Return (x, y) of the center of cell containing provided text 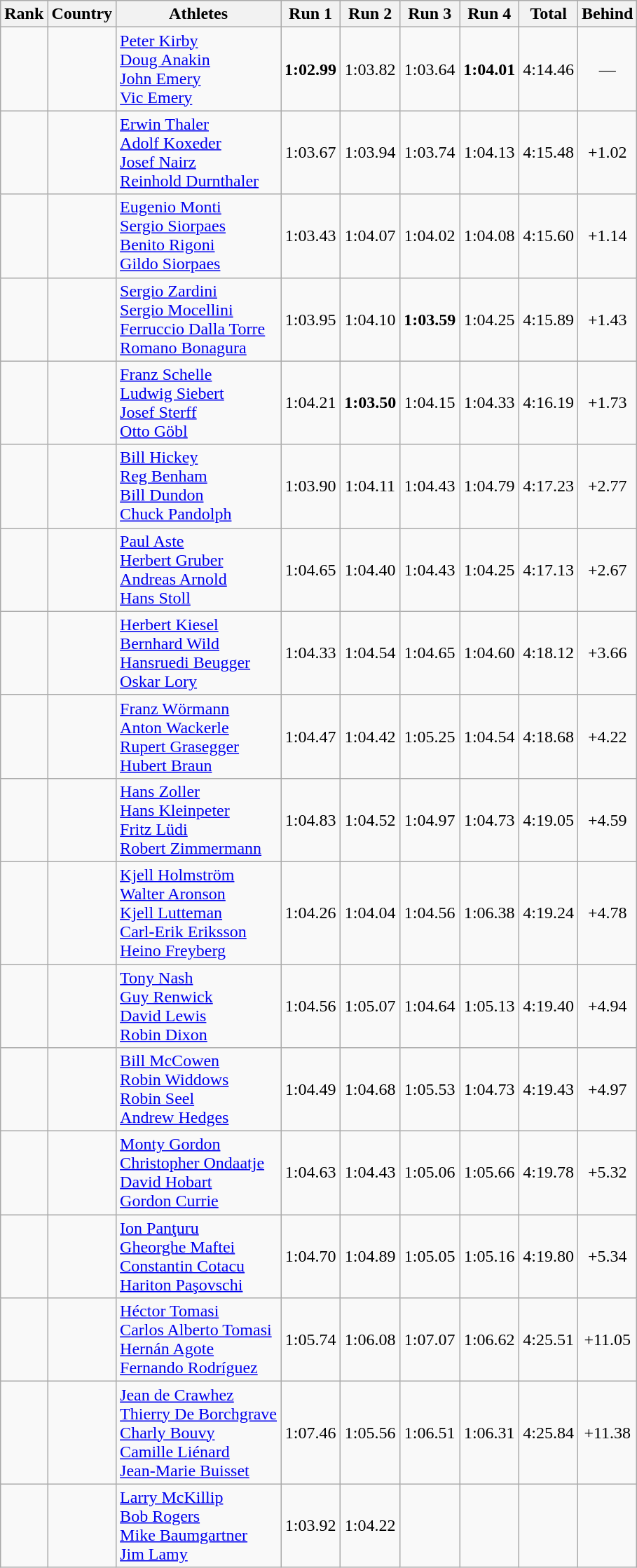
Country (82, 14)
4:14.46 (549, 69)
Total (549, 14)
+1.73 (608, 402)
1:05.06 (430, 1173)
4:19.24 (549, 913)
1:03.95 (311, 320)
Monty GordonChristopher OndaatjeDavid HobartGordon Currie (199, 1173)
1:03.82 (370, 69)
1:04.10 (370, 320)
1:07.46 (311, 1433)
1:03.50 (370, 402)
Ion PanţuruGheorghe MafteiConstantin CotacuHariton Paşovschi (199, 1256)
4:15.60 (549, 236)
Peter KirbyDoug AnakinJohn EmeryVic Emery (199, 69)
+2.77 (608, 486)
1:04.63 (311, 1173)
+4.59 (608, 820)
Run 1 (311, 14)
+1.43 (608, 320)
1:05.56 (370, 1433)
1:04.79 (489, 486)
4:17.23 (549, 486)
1:05.07 (370, 1007)
1:03.94 (370, 153)
4:25.84 (549, 1433)
1:06.31 (489, 1433)
4:17.13 (549, 569)
1:04.11 (370, 486)
Bill HickeyReg BenhamBill DundonChuck Pandolph (199, 486)
1:05.05 (430, 1256)
Athletes (199, 14)
Eugenio MontiSergio SiorpaesBenito RigoniGildo Siorpaes (199, 236)
1:04.21 (311, 402)
1:05.13 (489, 1007)
+4.97 (608, 1089)
Rank (24, 14)
1:06.51 (430, 1433)
— (608, 69)
1:05.25 (430, 736)
+4.22 (608, 736)
+2.67 (608, 569)
1:05.53 (430, 1089)
Tony NashGuy RenwickDavid LewisRobin Dixon (199, 1007)
1:03.59 (430, 320)
1:03.64 (430, 69)
Run 3 (430, 14)
Bill McCowenRobin WiddowsRobin SeelAndrew Hedges (199, 1089)
1:04.64 (430, 1007)
Run 4 (489, 14)
1:03.43 (311, 236)
1:04.52 (370, 820)
1:04.47 (311, 736)
4:19.78 (549, 1173)
1:04.26 (311, 913)
1:04.60 (489, 653)
1:05.16 (489, 1256)
1:04.07 (370, 236)
+11.05 (608, 1340)
1:04.97 (430, 820)
+4.94 (608, 1007)
1:03.74 (430, 153)
1:03.92 (311, 1525)
1:05.66 (489, 1173)
Run 2 (370, 14)
+4.78 (608, 913)
1:03.90 (311, 486)
4:18.12 (549, 653)
Héctor TomasiCarlos Alberto TomasiHernán AgoteFernando Rodríguez (199, 1340)
4:15.48 (549, 153)
1:07.07 (430, 1340)
+5.32 (608, 1173)
1:06.38 (489, 913)
1:04.08 (489, 236)
Erwin ThalerAdolf KoxederJosef NairzReinhold Durnthaler (199, 153)
4:16.19 (549, 402)
1:05.74 (311, 1340)
Jean de CrawhezThierry De BorchgraveCharly BouvyCamille LiénardJean-Marie Buisset (199, 1433)
4:19.40 (549, 1007)
1:04.02 (430, 236)
1:02.99 (311, 69)
1:04.49 (311, 1089)
1:04.70 (311, 1256)
4:19.80 (549, 1256)
4:18.68 (549, 736)
Behind (608, 14)
4:25.51 (549, 1340)
1:04.89 (370, 1256)
1:03.67 (311, 153)
4:19.05 (549, 820)
1:04.83 (311, 820)
1:04.15 (430, 402)
Hans ZollerHans KleinpeterFritz LüdiRobert Zimmermann (199, 820)
1:04.42 (370, 736)
1:04.40 (370, 569)
+11.38 (608, 1433)
Kjell HolmströmWalter AronsonKjell LuttemanCarl-Erik ErikssonHeino Freyberg (199, 913)
1:04.04 (370, 913)
Sergio ZardiniSergio MocelliniFerruccio Dalla TorreRomano Bonagura (199, 320)
+5.34 (608, 1256)
Paul AsteHerbert GruberAndreas ArnoldHans Stoll (199, 569)
1:04.01 (489, 69)
1:04.13 (489, 153)
1:06.08 (370, 1340)
4:15.89 (549, 320)
1:04.22 (370, 1525)
+1.02 (608, 153)
+1.14 (608, 236)
+3.66 (608, 653)
1:06.62 (489, 1340)
1:04.68 (370, 1089)
Herbert KieselBernhard WildHansruedi BeuggerOskar Lory (199, 653)
Larry McKillipBob RogersMike BaumgartnerJim Lamy (199, 1525)
Franz WörmannAnton WackerleRupert GraseggerHubert Braun (199, 736)
Franz SchelleLudwig SiebertJosef SterffOtto Göbl (199, 402)
4:19.43 (549, 1089)
